Provide the (x, y) coordinate of the cell's center where the given text is located.  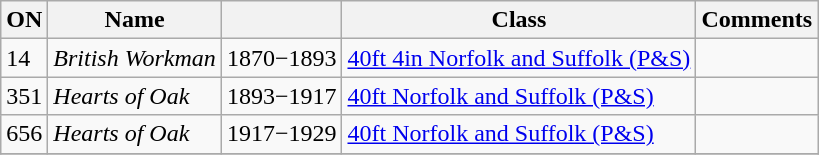
656 (24, 134)
40ft 4in Norfolk and Suffolk (P&S) (519, 58)
Name (135, 20)
351 (24, 96)
1870−1893 (282, 58)
14 (24, 58)
Comments (757, 20)
British Workman (135, 58)
1893−1917 (282, 96)
1917−1929 (282, 134)
Class (519, 20)
ON (24, 20)
